Scan for the cell matching the given text and deliver its (X, Y) coordinate at center. 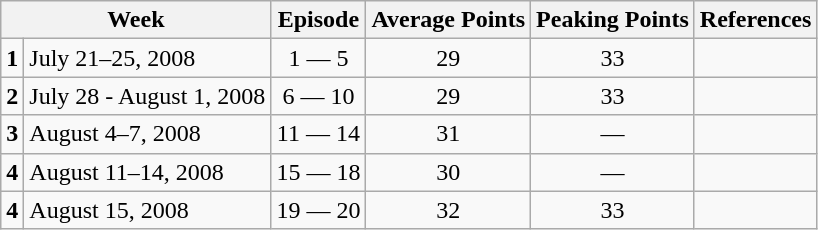
July 21–25, 2008 (148, 58)
30 (448, 172)
1 (12, 58)
31 (448, 134)
11 — 14 (318, 134)
Average Points (448, 20)
1 — 5 (318, 58)
Peaking Points (613, 20)
19 — 20 (318, 210)
Episode (318, 20)
August 11–14, 2008 (148, 172)
32 (448, 210)
July 28 - August 1, 2008 (148, 96)
August 4–7, 2008 (148, 134)
15 — 18 (318, 172)
3 (12, 134)
August 15, 2008 (148, 210)
References (756, 20)
2 (12, 96)
6 — 10 (318, 96)
Week (136, 20)
